Return (X, Y) of the center of cell containing provided text 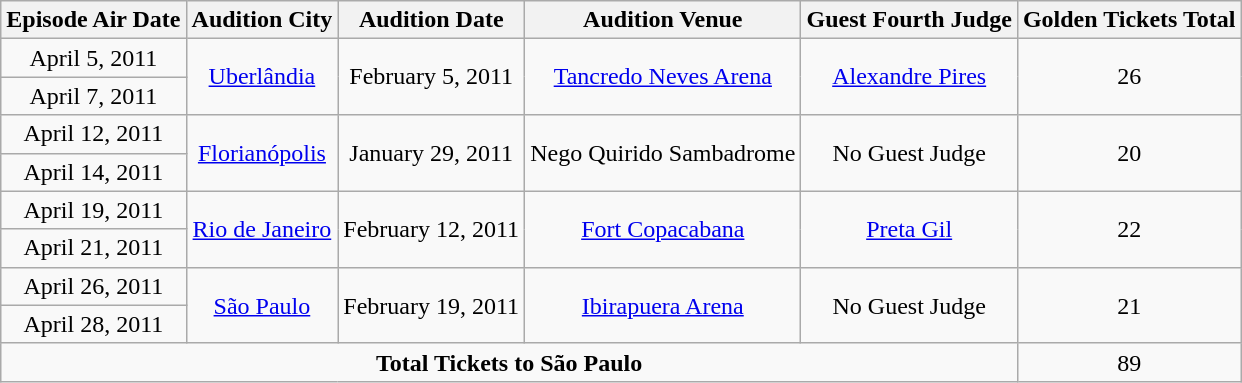
April 21, 2011 (94, 248)
Episode Air Date (94, 20)
April 26, 2011 (94, 286)
Audition Date (432, 20)
26 (1129, 77)
Tancredo Neves Arena (663, 77)
April 28, 2011 (94, 324)
February 5, 2011 (432, 77)
20 (1129, 153)
Rio de Janeiro (262, 229)
Florianópolis (262, 153)
22 (1129, 229)
Total Tickets to São Paulo (510, 362)
Fort Copacabana (663, 229)
April 7, 2011 (94, 96)
Golden Tickets Total (1129, 20)
Guest Fourth Judge (909, 20)
February 19, 2011 (432, 305)
April 5, 2011 (94, 58)
January 29, 2011 (432, 153)
April 12, 2011 (94, 134)
February 12, 2011 (432, 229)
89 (1129, 362)
April 14, 2011 (94, 172)
Preta Gil (909, 229)
Alexandre Pires (909, 77)
21 (1129, 305)
Nego Quirido Sambadrome (663, 153)
Ibirapuera Arena (663, 305)
Audition City (262, 20)
Uberlândia (262, 77)
April 19, 2011 (94, 210)
São Paulo (262, 305)
Audition Venue (663, 20)
